Search for the cell housing the specified text and yield its [x, y] center coordinate. 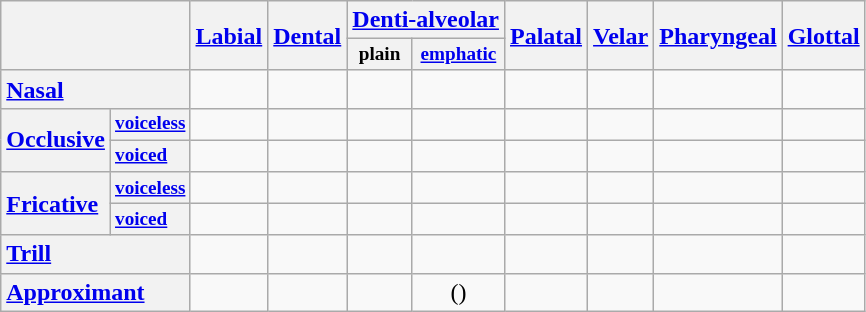
Denti-alveolar [426, 20]
Velar [621, 36]
plain [380, 55]
Glottal [824, 36]
Approximant [96, 292]
Trill [96, 254]
Fricative [56, 204]
Nasal [96, 89]
emphatic [458, 55]
Occlusive [56, 140]
() [458, 292]
Dental [308, 36]
Labial [229, 36]
Pharyngeal [718, 36]
Palatal [546, 36]
